From the cell containing the given text, extract its center point as [x, y] coordinate. 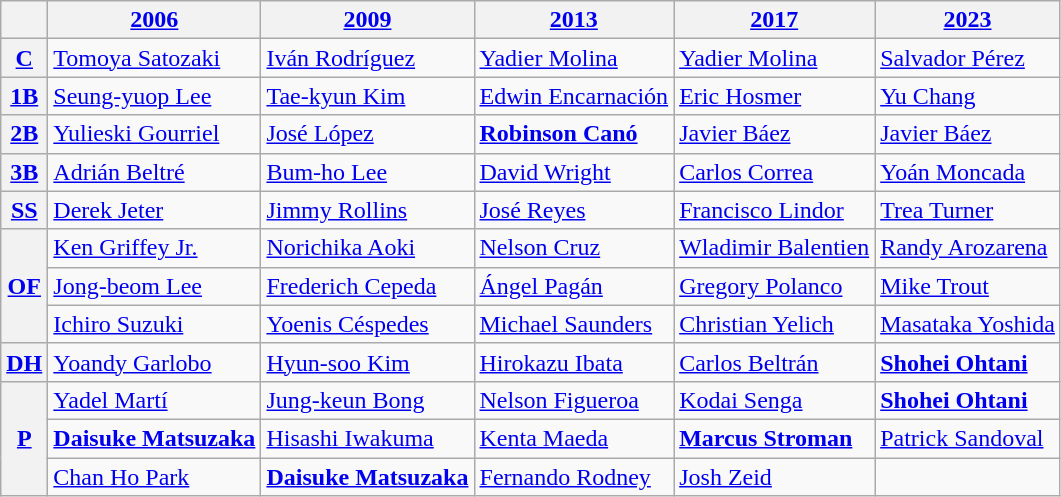
P [24, 438]
Seung-yuop Lee [154, 96]
Yu Chang [968, 96]
Randy Arozarena [968, 248]
Jung-keun Bong [368, 400]
Tomoya Satozaki [154, 58]
Edwin Encarnación [574, 96]
Nelson Figueroa [574, 400]
Fernando Rodney [574, 477]
David Wright [574, 172]
Hisashi Iwakuma [368, 438]
Yadel Martí [154, 400]
2023 [968, 20]
Salvador Pérez [968, 58]
Marcus Stroman [774, 438]
1B [24, 96]
Hyun-soo Kim [368, 362]
José Reyes [574, 210]
Yoán Moncada [968, 172]
Norichika Aoki [368, 248]
Mike Trout [968, 286]
Iván Rodríguez [368, 58]
Kodai Senga [774, 400]
Carlos Beltrán [774, 362]
2006 [154, 20]
Jong-beom Lee [154, 286]
Carlos Correa [774, 172]
Francisco Lindor [774, 210]
Robinson Canó [574, 134]
Eric Hosmer [774, 96]
Kenta Maeda [574, 438]
Yulieski Gourriel [154, 134]
2017 [774, 20]
Frederich Cepeda [368, 286]
Hirokazu Ibata [574, 362]
Nelson Cruz [574, 248]
DH [24, 362]
Patrick Sandoval [968, 438]
Josh Zeid [774, 477]
Adrián Beltré [154, 172]
Jimmy Rollins [368, 210]
Bum-ho Lee [368, 172]
José López [368, 134]
Chan Ho Park [154, 477]
Ángel Pagán [574, 286]
Gregory Polanco [774, 286]
Yoandy Garlobo [154, 362]
Trea Turner [968, 210]
Michael Saunders [574, 324]
Derek Jeter [154, 210]
Yoenis Céspedes [368, 324]
C [24, 58]
Ichiro Suzuki [154, 324]
2013 [574, 20]
Christian Yelich [774, 324]
Wladimir Balentien [774, 248]
2B [24, 134]
2009 [368, 20]
OF [24, 286]
3B [24, 172]
Masataka Yoshida [968, 324]
Tae-kyun Kim [368, 96]
SS [24, 210]
Ken Griffey Jr. [154, 248]
